Return the (X, Y) coordinate for the center point of the cell that contains the specified text.  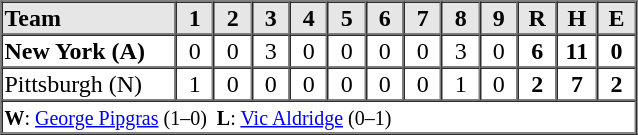
E (616, 18)
8 (461, 18)
Team (89, 18)
11 (577, 50)
4 (309, 18)
9 (499, 18)
New York (A) (89, 50)
H (577, 18)
5 (347, 18)
Pittsburgh (N) (89, 84)
W: George Pipgras (1–0) L: Vic Aldridge (0–1) (319, 116)
R (538, 18)
